For the text-containing cell, return its midpoint in [X, Y] coordinate format. 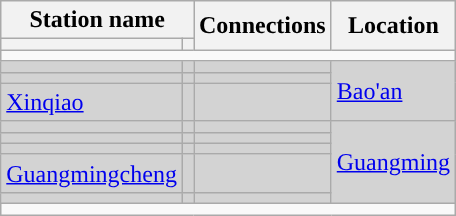
Connections [263, 26]
Location [393, 26]
Station name [98, 20]
Guangming [393, 162]
Xinqiao [92, 102]
Bao'an [393, 91]
Guangmingcheng [92, 173]
